Identify which cell holds the provided text, then report its (X, Y) central coordinate. 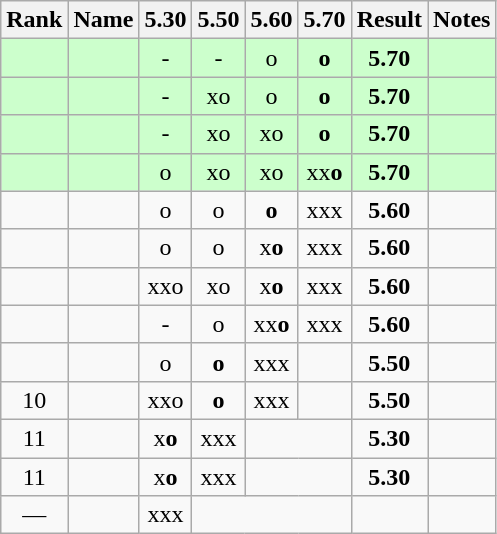
— (34, 515)
Name (104, 20)
Notes (462, 20)
Result (389, 20)
10 (34, 400)
Rank (34, 20)
